From the cell containing the given text, extract its center point as (x, y) coordinate. 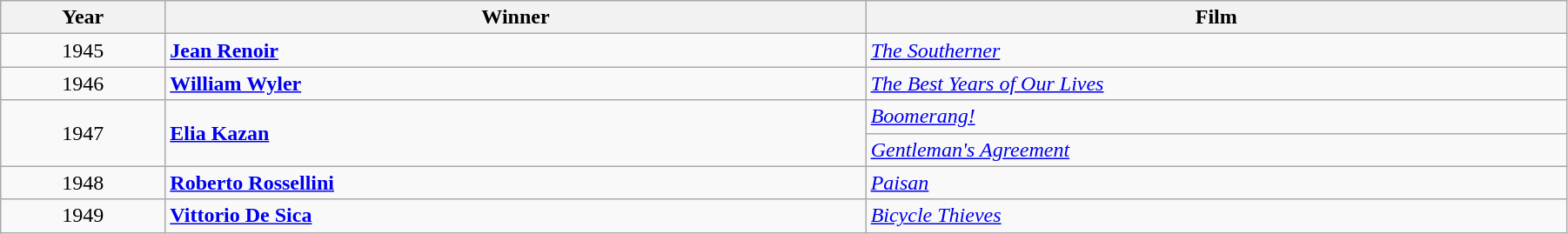
1947 (84, 133)
Jean Renoir (515, 50)
The Southerner (1216, 50)
William Wyler (515, 84)
Paisan (1216, 183)
Bicycle Thieves (1216, 216)
1945 (84, 50)
Roberto Rossellini (515, 183)
Boomerang! (1216, 117)
Elia Kazan (515, 133)
Year (84, 17)
1948 (84, 183)
Winner (515, 17)
The Best Years of Our Lives (1216, 84)
Gentleman's Agreement (1216, 150)
Vittorio De Sica (515, 216)
1949 (84, 216)
Film (1216, 17)
1946 (84, 84)
